For the text-containing cell, return its midpoint in [x, y] coordinate format. 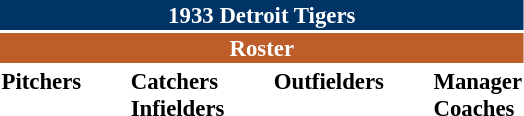
1933 Detroit Tigers [262, 15]
Roster [262, 48]
